Scan for the cell matching the given text and deliver its [X, Y] coordinate at center. 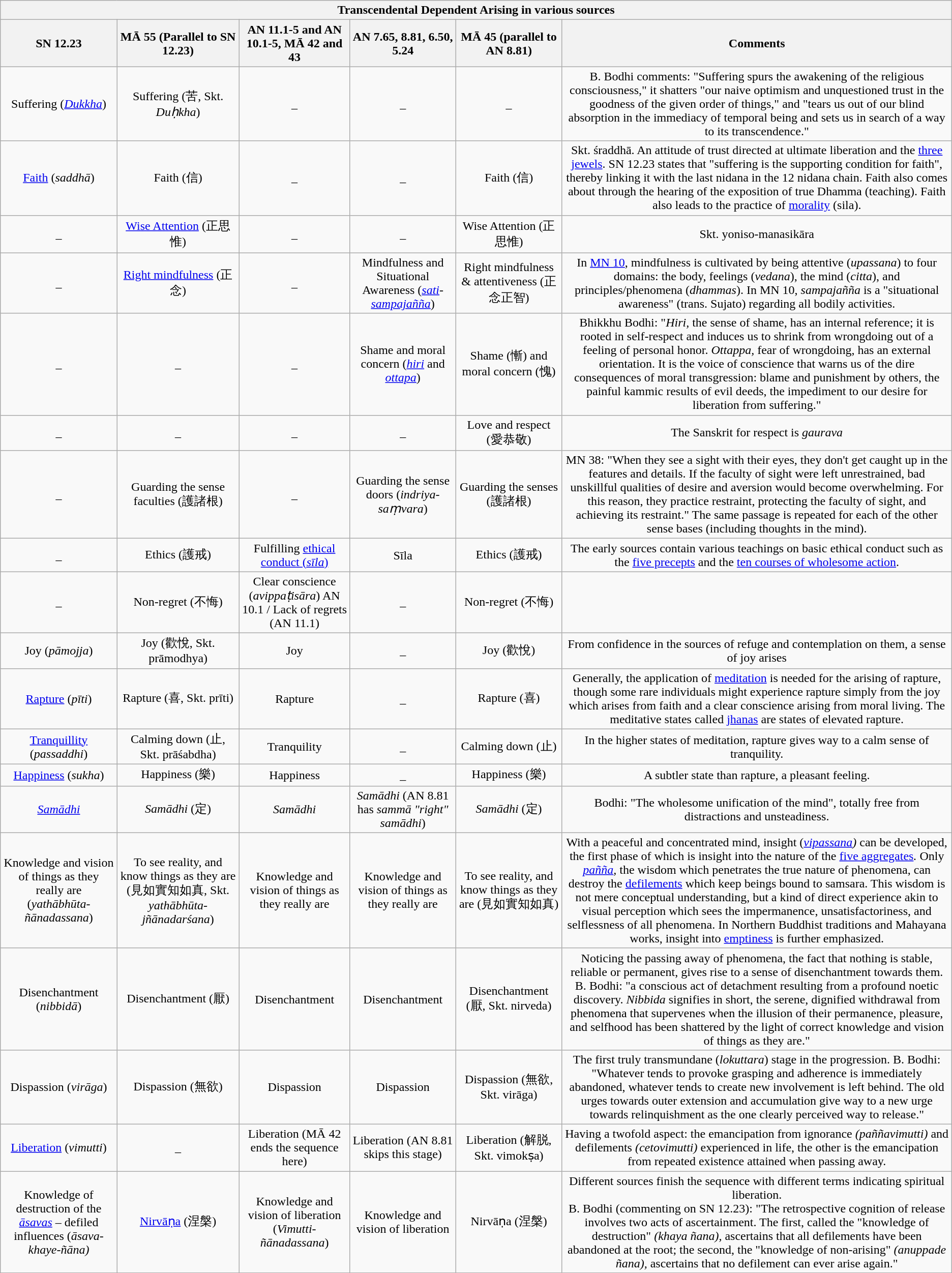
MĀ 45 (parallel to AN 8.81) [509, 43]
Calming down (止) [509, 747]
A subtler state than rapture, a pleasant feeling. [757, 775]
Suffering (Dukkha) [59, 104]
Rapture [294, 699]
Tranquillity (passaddhi) [59, 747]
Disenchantment (厭) [178, 999]
Liberation (MĀ 42 ends the sequence here) [294, 1147]
Joy (歡悅, Skt. prāmodhya) [178, 650]
Rapture (喜, Skt. prīti) [178, 699]
Dispassion (無欲) [178, 1087]
Guarding the senses (護諸根) [509, 494]
Knowledge of destruction of the āsavas – defiled influences (āsava-khaye-ñāna) [59, 1222]
Joy (pāmojja) [59, 650]
SN 12.23 [59, 43]
To see reality, and know things as they are (見如實知如真, Skt. yathābhūta-jñānadarśana) [178, 890]
Dispassion (無欲, Skt. virāga) [509, 1087]
In the higher states of meditation, rapture gives way to a calm sense of tranquility. [757, 747]
Guarding the sense faculties (護諸根) [178, 494]
Shame (慚) and moral concern (愧) [509, 364]
Knowledge and vision of things as they really are (yathābhūta-ñānadassana) [59, 890]
Rapture (喜) [509, 699]
Guarding the sense doors (indriya-saṃvara) [403, 494]
Happiness (sukha) [59, 775]
Fulfilling ethical conduct (sīla) [294, 555]
Comments [757, 43]
Samādhi (AN 8.81 has sammā "right" samādhi) [403, 809]
MĀ 55 (Parallel to SN 12.23) [178, 43]
To see reality, and know things as they are (見如實知如真) [509, 890]
Dispassion (virāga) [59, 1087]
Disenchantment (nibbidā) [59, 999]
Sīla [403, 555]
Skt. yoniso-manasikāra [757, 234]
Rapture (pīti) [59, 699]
The Sanskrit for respect is gaurava [757, 433]
Knowledge and vision of liberation (Vimutti-ñānadassana) [294, 1222]
Happiness [294, 775]
Liberation (vimutti) [59, 1147]
Love and respect (愛恭敬) [509, 433]
Disenchantment (厭, Skt. nirveda) [509, 999]
Joy [294, 650]
Calming down (止, Skt. prāśabdha) [178, 747]
Clear conscience (avippaṭisāra) AN 10.1 / Lack of regrets (AN 11.1) [294, 602]
Tranquility [294, 747]
Right mindfulness & attentiveness (正念正智) [509, 283]
Faith (saddhā) [59, 178]
From confidence in the sources of refuge and contemplation on them, a sense of joy arises [757, 650]
AN 11.1-5 and AN 10.1-5, MĀ 42 and 43 [294, 43]
AN 7.65, 8.81, 6.50, 5.24 [403, 43]
Mindfulness and Situational Awareness (sati-sampajañña) [403, 283]
Knowledge and vision of liberation [403, 1222]
Liberation (AN 8.81 skips this stage) [403, 1147]
Shame and moral concern (hiri and ottapa) [403, 364]
Suffering (苦, Skt. Duḥkha) [178, 104]
Joy (歡悅) [509, 650]
Bodhi: "The wholesome unification of the mind", totally free from distractions and unsteadiness. [757, 809]
Transcendental Dependent Arising in various sources [476, 10]
The early sources contain various teachings on basic ethical conduct such as the five precepts and the ten courses of wholesome action. [757, 555]
Liberation (解脱, Skt. vimokṣa) [509, 1147]
Right mindfulness (正念) [178, 283]
